Capture the cell that displays the provided text and extract its [X, Y] central coordinate. 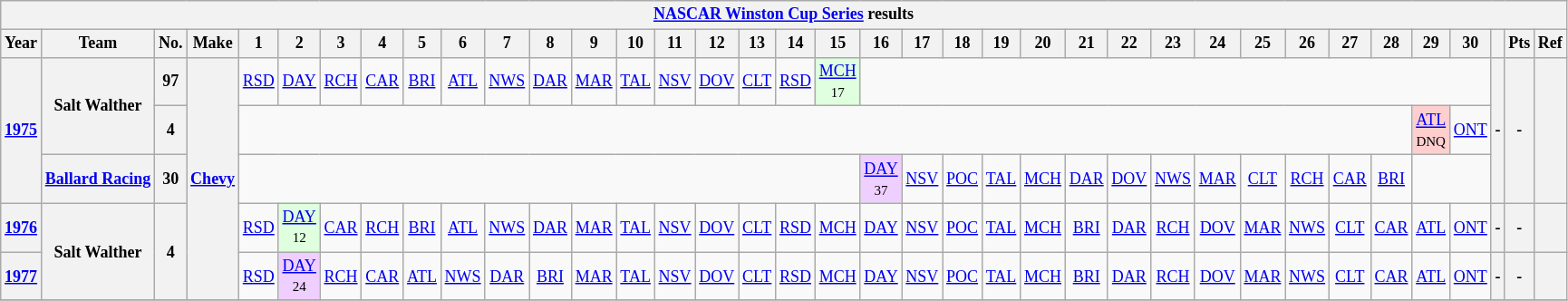
17 [923, 44]
7 [508, 44]
1976 [22, 228]
13 [758, 44]
26 [1307, 44]
10 [635, 44]
29 [1431, 44]
12 [717, 44]
Make [213, 44]
97 [170, 82]
2 [299, 44]
27 [1350, 44]
6 [462, 44]
9 [594, 44]
19 [1001, 44]
No. [170, 44]
Pts [1519, 44]
NASCAR Winston Cup Series results [783, 15]
20 [1043, 44]
24 [1217, 44]
Ballard Racing [98, 179]
22 [1129, 44]
1977 [22, 277]
DAY12 [299, 228]
23 [1173, 44]
5 [422, 44]
14 [796, 44]
1 [258, 44]
MCH17 [837, 82]
25 [1263, 44]
11 [674, 44]
Year [22, 44]
21 [1086, 44]
ATLDNQ [1431, 131]
DAY37 [881, 179]
3 [341, 44]
Team [98, 44]
28 [1391, 44]
Ref [1551, 44]
DAY24 [299, 277]
Chevy [213, 179]
18 [963, 44]
16 [881, 44]
8 [551, 44]
1975 [22, 131]
15 [837, 44]
